Determine the [x, y] coordinate at the center of the cell enclosing the given text.  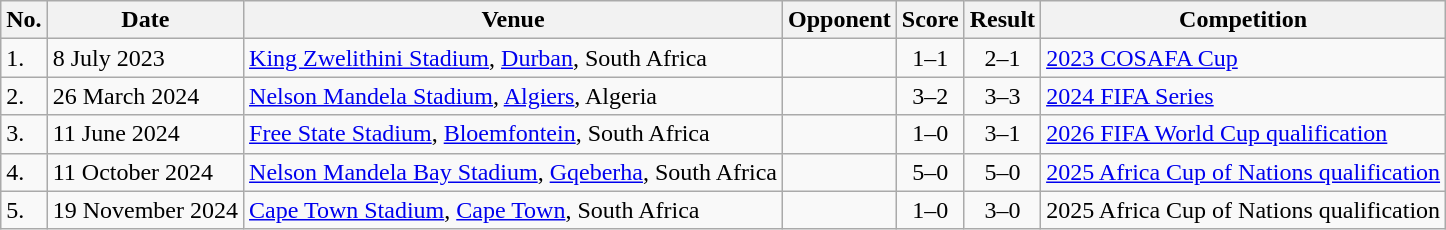
Free State Stadium, Bloemfontein, South Africa [514, 134]
Opponent [839, 20]
Score [930, 20]
Venue [514, 20]
3. [24, 134]
2–1 [1002, 58]
11 October 2024 [145, 172]
11 June 2024 [145, 134]
3–0 [1002, 210]
3–1 [1002, 134]
26 March 2024 [145, 96]
4. [24, 172]
8 July 2023 [145, 58]
2024 FIFA Series [1244, 96]
1. [24, 58]
Result [1002, 20]
1–1 [930, 58]
2026 FIFA World Cup qualification [1244, 134]
19 November 2024 [145, 210]
Competition [1244, 20]
Cape Town Stadium, Cape Town, South Africa [514, 210]
3–2 [930, 96]
Date [145, 20]
No. [24, 20]
3–3 [1002, 96]
2. [24, 96]
Nelson Mandela Stadium, Algiers, Algeria [514, 96]
Nelson Mandela Bay Stadium, Gqeberha, South Africa [514, 172]
5. [24, 210]
2023 COSAFA Cup [1244, 58]
King Zwelithini Stadium, Durban, South Africa [514, 58]
